Extract the (x, y) coordinate from the center of the cell holding the provided text.  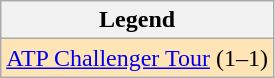
Legend (138, 20)
ATP Challenger Tour (1–1) (138, 58)
